For the text-containing cell, return its midpoint in (x, y) coordinate format. 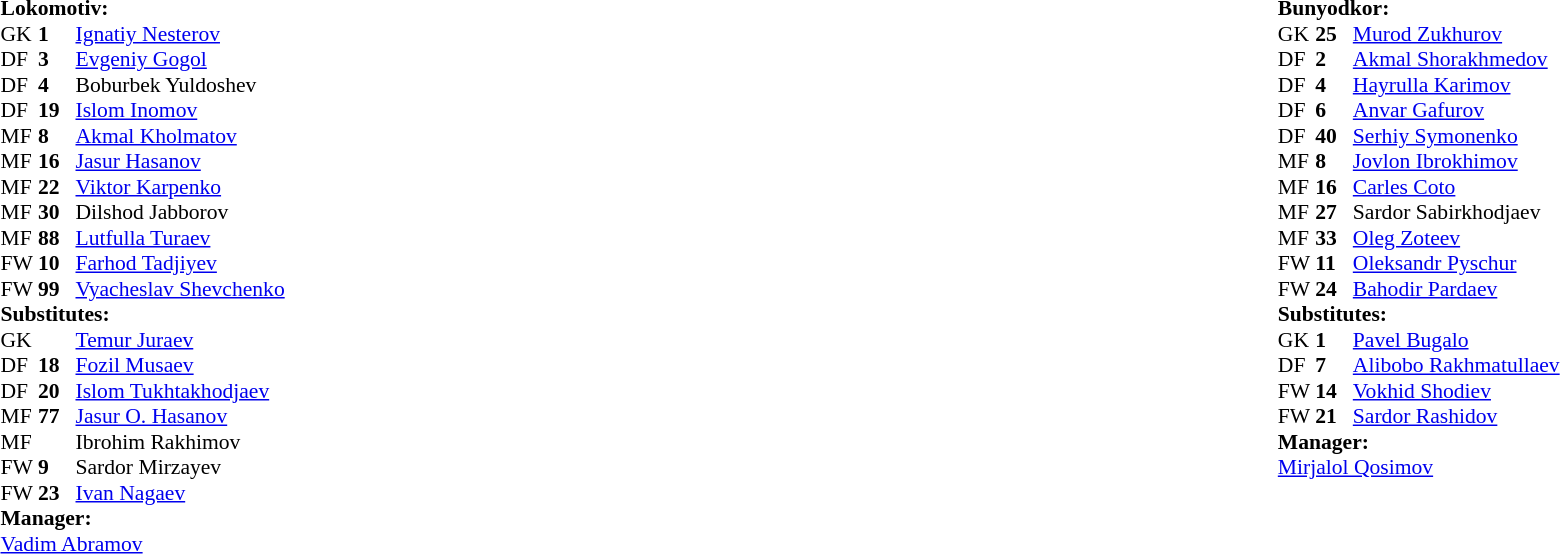
Viktor Karpenko (180, 187)
Islom Tukhtakhodjaev (180, 391)
77 (57, 417)
Alibobo Rakhmatullaev (1456, 365)
6 (1334, 111)
19 (57, 111)
18 (57, 365)
2 (1334, 59)
Temur Juraev (180, 340)
23 (57, 493)
Vokhid Shodiev (1456, 391)
Jasur O. Hasanov (180, 417)
Jovlon Ibrokhimov (1456, 161)
Bahodir Pardaev (1456, 289)
14 (1334, 391)
Ibrohim Rakhimov (180, 442)
27 (1334, 213)
Fozil Musaev (180, 365)
Oleksandr Pyschur (1456, 263)
Farhod Tadjiyev (180, 263)
Oleg Zoteev (1456, 238)
24 (1334, 289)
10 (57, 263)
Hayrulla Karimov (1456, 85)
Murod Zukhurov (1456, 34)
20 (57, 391)
21 (1334, 417)
Ignatiy Nesterov (180, 34)
Vyacheslav Shevchenko (180, 289)
25 (1334, 34)
Dilshod Jabborov (180, 213)
Ivan Nagaev (180, 493)
Akmal Shorakhmedov (1456, 59)
Jasur Hasanov (180, 161)
Carles Coto (1456, 187)
9 (57, 467)
11 (1334, 263)
Serhiy Symonenko (1456, 136)
7 (1334, 365)
Akmal Kholmatov (180, 136)
3 (57, 59)
Mirjalol Qosimov (1419, 467)
88 (57, 238)
Islom Inomov (180, 111)
Lutfulla Turaev (180, 238)
Anvar Gafurov (1456, 111)
Sardor Sabirkhodjaev (1456, 213)
Sardor Rashidov (1456, 417)
99 (57, 289)
Boburbek Yuldoshev (180, 85)
Evgeniy Gogol (180, 59)
22 (57, 187)
30 (57, 213)
33 (1334, 238)
40 (1334, 136)
Sardor Mirzayev (180, 467)
Pavel Bugalo (1456, 340)
